Detect which cell encompasses the target text, then output its [x, y] center coordinate. 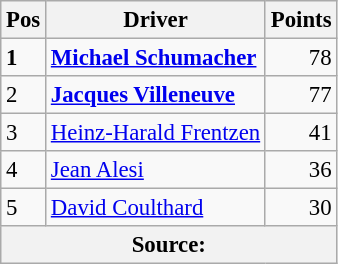
Source: [169, 245]
36 [300, 170]
4 [24, 170]
Driver [156, 20]
1 [24, 58]
77 [300, 95]
Jacques Villeneuve [156, 95]
41 [300, 133]
30 [300, 208]
Heinz-Harald Frentzen [156, 133]
3 [24, 133]
Pos [24, 20]
David Coulthard [156, 208]
2 [24, 95]
Jean Alesi [156, 170]
5 [24, 208]
78 [300, 58]
Points [300, 20]
Michael Schumacher [156, 58]
